Pinpoint the cell where the given text exists, returning its [X, Y] midpoint coordinate. 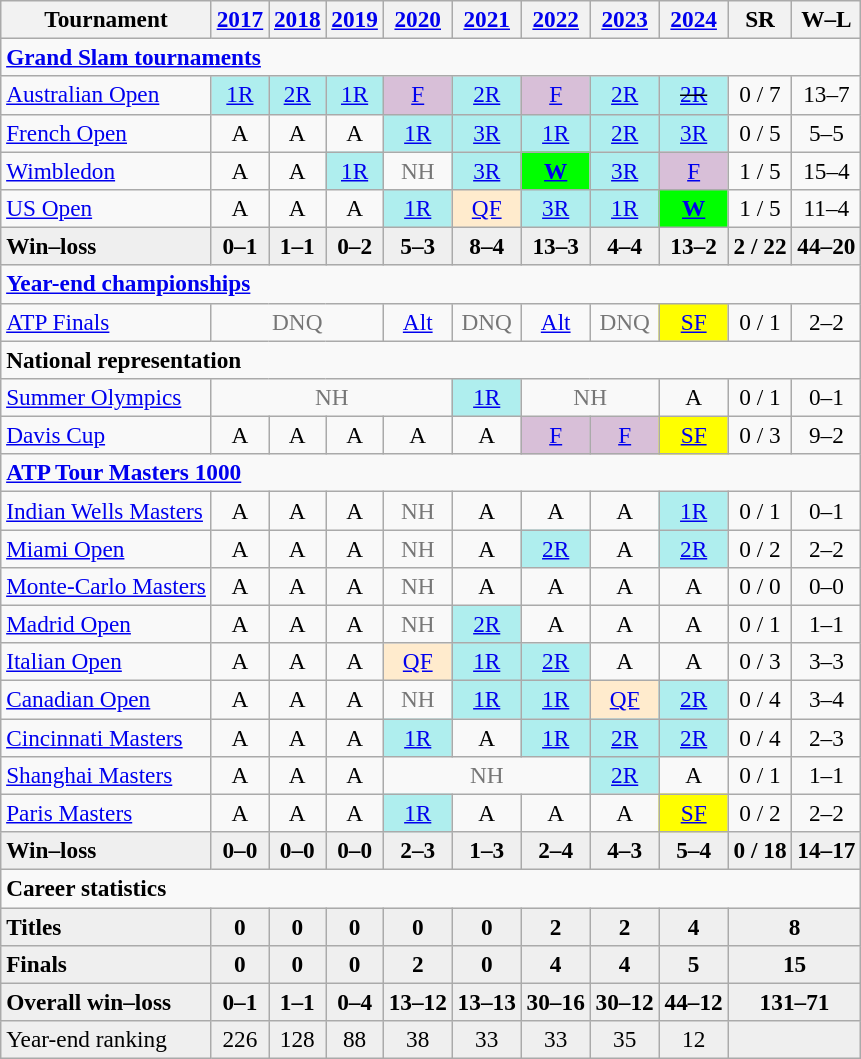
Paris Masters [106, 813]
Davis Cup [106, 435]
2018 [298, 19]
National representation [431, 359]
226 [240, 1039]
Miami Open [106, 548]
128 [298, 1039]
0 / 18 [760, 850]
13–13 [486, 1002]
Year-end championships [431, 284]
4–3 [624, 850]
Grand Slam tournaments [431, 57]
Indian Wells Masters [106, 510]
8–4 [486, 246]
1–3 [486, 850]
5 [694, 964]
French Open [106, 133]
11–4 [826, 208]
30–16 [556, 1002]
W–L [826, 19]
0 / 0 [760, 586]
Career statistics [431, 888]
Shanghai Masters [106, 775]
5–3 [418, 246]
0 / 5 [760, 133]
Year-end ranking [106, 1039]
13–12 [418, 1002]
12 [694, 1039]
Cincinnati Masters [106, 737]
2021 [486, 19]
35 [624, 1039]
5–5 [826, 133]
2024 [694, 19]
2 / 22 [760, 246]
Tournament [106, 19]
Summer Olympics [106, 397]
131–71 [794, 1002]
SR [760, 19]
Overall win–loss [106, 1002]
ATP Tour Masters 1000 [431, 473]
88 [354, 1039]
15–4 [826, 170]
2023 [624, 19]
Finals [106, 964]
Titles [106, 926]
2022 [556, 19]
Canadian Open [106, 699]
44–20 [826, 246]
38 [418, 1039]
5–4 [694, 850]
4–4 [624, 246]
0–2 [354, 246]
Australian Open [106, 95]
0–4 [354, 1002]
14–17 [826, 850]
2–4 [556, 850]
US Open [106, 208]
2020 [418, 19]
2019 [354, 19]
2017 [240, 19]
Madrid Open [106, 624]
3–4 [826, 699]
13–7 [826, 95]
Wimbledon [106, 170]
13–3 [556, 246]
9–2 [826, 435]
44–12 [694, 1002]
8 [794, 926]
13–2 [694, 246]
3–3 [826, 662]
Monte-Carlo Masters [106, 586]
Italian Open [106, 662]
ATP Finals [106, 322]
15 [794, 964]
0 / 7 [760, 95]
30–12 [624, 1002]
